Find where the given text appears and provide that cell's center as (x, y) coordinate. 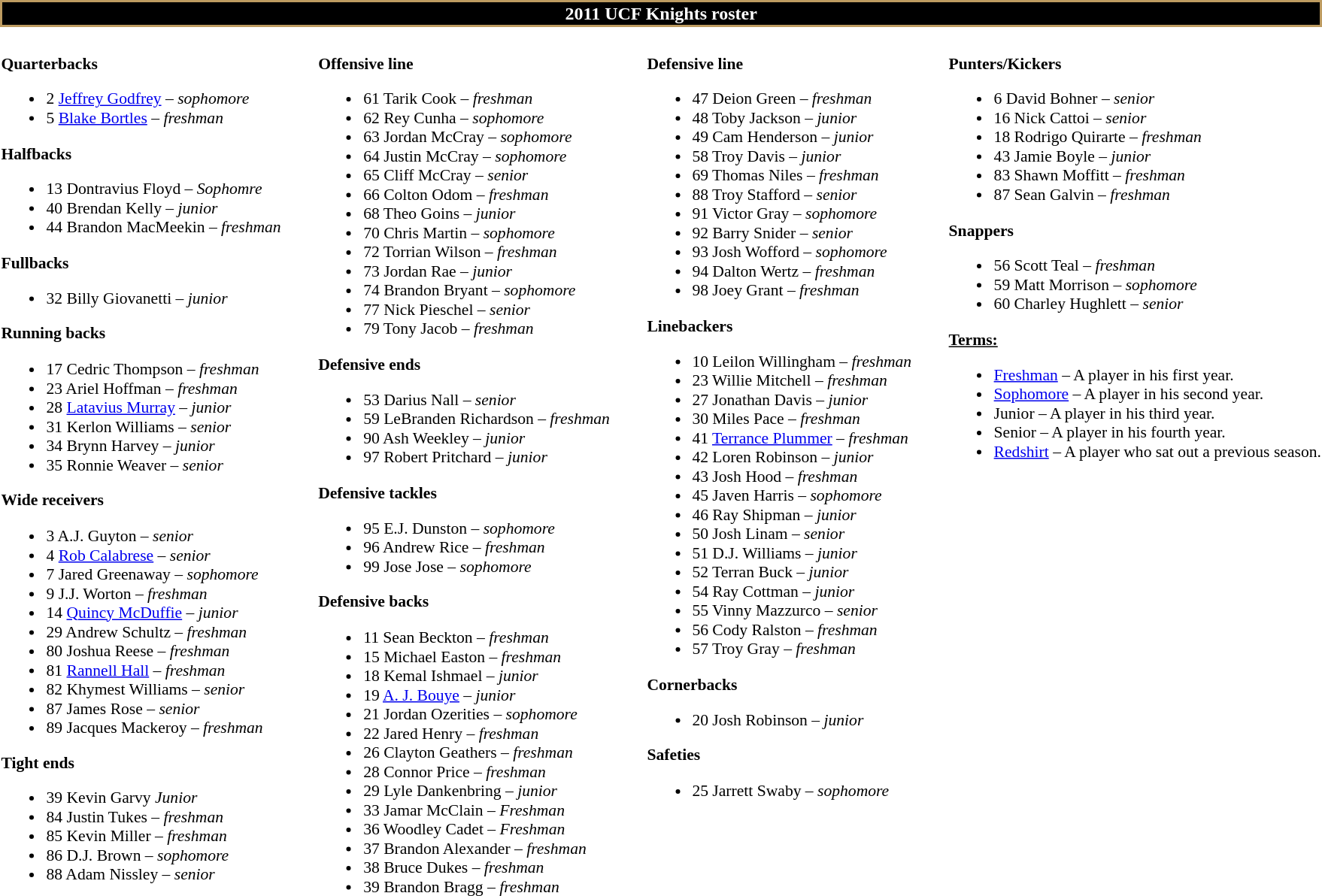
2011 UCF Knights roster (661, 14)
